Identify which cell holds the provided text, then report its (x, y) central coordinate. 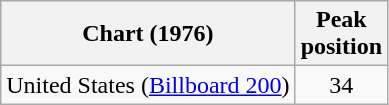
United States (Billboard 200) (148, 85)
34 (341, 85)
Peak position (341, 34)
Chart (1976) (148, 34)
